Search for the cell housing the specified text and yield its [X, Y] center coordinate. 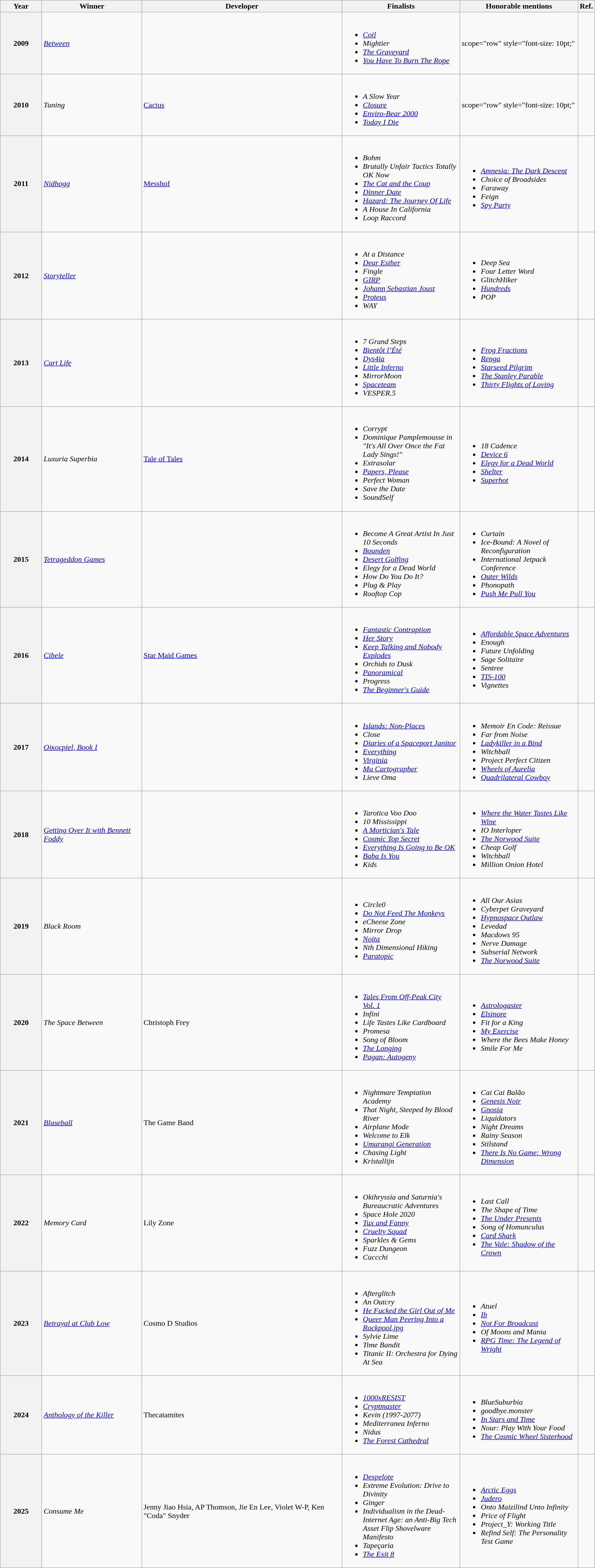
Thecatamites [242, 1415]
Memory Card [92, 1223]
Storyteller [92, 275]
Anthology of the Killer [92, 1415]
At a DistanceDear EstherFingleGIRPJohann Sebastian JoustProteusWAY [401, 275]
Memoir En Code: ReissueFar from NoiseLadykiller in a BindWitchballProject Perfect CitizenWheels of AureliaQuadrilateral Cowboy [519, 747]
Okthryssia and Saturnia's Bureaucratic AdventuresSpace Hole 2020Tux and FannyCruelty SquadSparkles & GemsFuzz DungeonCuccchi [401, 1223]
CurtainIce-Bound: A Novel of ReconfigurationInternational Jetpack ConferenceOuter WildsPhonopathPush Me Pull You [519, 559]
Star Maid Games [242, 655]
Nidhogg [92, 184]
Amnesia: The Dark DescentChoice of BroadsidesFarawayFeignSpy Party [519, 184]
Become A Great Artist In Just 10 SecondsBoundenDesert GolfingElegy for a Dead WorldHow Do You Do It?Plug & PlayRooftop Cop [401, 559]
Cosmo D Studios [242, 1323]
AstrologasterElsinoreFit for a KingMy ExerciseWhere the Bees Make HoneySmile For Me [519, 1022]
Where the Water Tastes Like WineIO InterloperThe Norwood SuiteCheap GolfWitchballMillion Onion Hotel [519, 834]
Cai Cai BalãoGenesis NoirGnosiaLiquidatorsNight DreamsRainy SeasonStilstandThere Is No Game: Wrong Dimension [519, 1123]
Cart Life [92, 363]
Finalists [401, 6]
Winner [92, 6]
1000xRESISTCryptmasterKevin (1997-2077)Mediterranea InfernoNidusThe Forest Cathedral [401, 1415]
Tale of Tales [242, 459]
Deep SeaFour Letter WordGlitchHikerHundredsPOP [519, 275]
A Slow YearClosureEnviro-Bear 2000Today I Die [401, 105]
2012 [21, 275]
Cibele [92, 655]
Oiκοςpiel, Book I [92, 747]
Between [92, 43]
Affordable Space AdventuresEnoughFuture UnfoldingSage SolitaireSentreeTIS-100Vignettes [519, 655]
Getting Over It with Bennett Foddy [92, 834]
2021 [21, 1123]
2018 [21, 834]
Islands: Non-PlacesCloseDiaries of a Spaceport JanitorEverythingVirginiaMu CartographerLieve Oma [401, 747]
2023 [21, 1323]
Consume Me [92, 1511]
AtuelIbNot For BroadcastOf Moons and ManiaRPG Time: The Legend of Wright [519, 1323]
Circle0Do Not Feed The MonkeyseCheese ZoneMirror DropNoitaNth Dimensional HikingParatopic [401, 926]
2022 [21, 1223]
Year [21, 6]
Tuning [92, 105]
Messhof [242, 184]
2011 [21, 184]
Lily Zone [242, 1223]
2013 [21, 363]
2016 [21, 655]
7 Grand StepsBientôt l’ÉtéDys4iaLittle InfernoMirrorMoonSpaceteamVESPER.5 [401, 363]
Ref. [586, 6]
Arctic EggsJuderoOnto Maizilind Unto InfinityPrice of FlightProject_Y: Working TitleRefind Self: The Personality Test Game [519, 1511]
Cactus [242, 105]
Tales From Off-Peak City Vol. 1InfiniLife Tastes Like CardboardPromesaSong of BloomThe LongingPagan: Autogeny [401, 1022]
Last CallThe Shape of TimeThe Under PresentsSong of HomunculusCard SharkThe Vale: Shadow of the Crown [519, 1223]
Blaseball [92, 1123]
Christoph Frey [242, 1022]
CorryptDominique Pamplemousse in "It's All Over Once the Fat Lady Sings!"ExtrasolarPapers, PleasePerfect WomanSave the DateSoundSelf [401, 459]
2010 [21, 105]
All Our AsiasCyberpet GraveyardHypnospace OutlawLevedadMacdows 95Nerve DamageSubserial NetworkThe Norwood Suite [519, 926]
2017 [21, 747]
2015 [21, 559]
Developer [242, 6]
CoilMightierThe GraveyardYou Have To Burn The Rope [401, 43]
2009 [21, 43]
BohmBrutally Unfair Tactics Totally OK NowThe Cat and the CoupDinner DateHazard: The Journey Of LifeA House In CaliforniaLoop Raccord [401, 184]
2019 [21, 926]
Frog FractionsRengaStarseed PilgrimThe Stanley ParableThirty Flights of Loving [519, 363]
Nightmare Temptation AcademyThat Night, Steeped by Blood RiverAirplane ModeWelcome to ElkUmurangi GenerationChasing LightKristallijn [401, 1123]
Jenny Jiao Hsia, AP Thomson, Jie En Lee, Violet W-P, Ken "Coda" Snyder [242, 1511]
2014 [21, 459]
AfterglitchAn OutcryHe Fucked the Girl Out of MeQueer Man Peering Into a Rockpool.jpgSylvie LimeTime BanditTitanic II: Orchestra for Dying At Sea [401, 1323]
The Game Band [242, 1123]
18 CadenceDevice 6Elegy for a Dead WorldShelterSuperhot [519, 459]
The Space Between [92, 1022]
BlueSuburbiagoodbye.monsterIn Stars and TimeNour: Play With Your FoodThe Cosmic Wheel Sisterhood [519, 1415]
Tarotica Voo Doo10 MississippiA Mortician's TaleCosmic Top SecretEverything Is Going to Be OKBaba Is YouKids [401, 834]
Black Room [92, 926]
Luxuria Superbia [92, 459]
Betrayal at Club Low [92, 1323]
Tetrageddon Games [92, 559]
Honorable mentions [519, 6]
2020 [21, 1022]
Fantastic ContraptionHer StoryKeep Talking and Nobody ExplodesOrchids to DuskPanoramicalProgressThe Beginner's Guide [401, 655]
2024 [21, 1415]
2025 [21, 1511]
